Locate the cell with the specified text and output its (x, y) center coordinate. 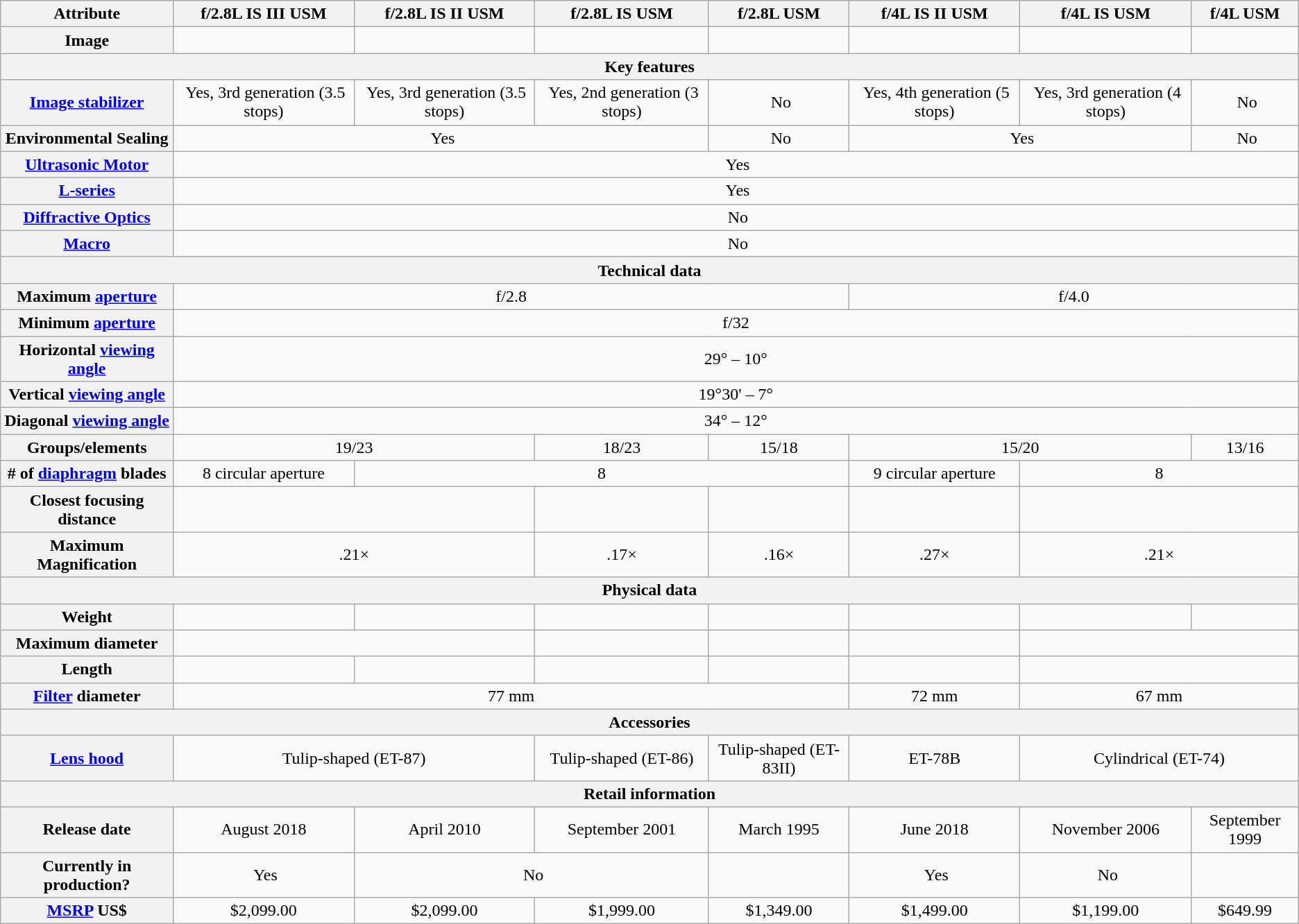
f/4L USM (1245, 14)
Diagonal viewing angle (87, 421)
March 1995 (779, 830)
f/4L IS USM (1106, 14)
f/2.8 (511, 296)
Macro (87, 243)
Yes, 2nd generation (3 stops) (622, 103)
.17× (622, 555)
Tulip-shaped (ET-86) (622, 758)
August 2018 (264, 830)
f/2.8L IS III USM (264, 14)
f/2.8L IS II USM (444, 14)
September 2001 (622, 830)
9 circular aperture (935, 474)
Diffractive Optics (87, 217)
18/23 (622, 447)
Weight (87, 617)
June 2018 (935, 830)
$1,199.00 (1106, 911)
67 mm (1159, 696)
Release date (87, 830)
f/2.8L IS USM (622, 14)
Image stabilizer (87, 103)
Environmental Sealing (87, 138)
# of diaphragm blades (87, 474)
$1,999.00 (622, 911)
72 mm (935, 696)
MSRP US$ (87, 911)
Attribute (87, 14)
19°30' – 7° (736, 395)
f/2.8L USM (779, 14)
Ultrasonic Motor (87, 164)
Physical data (649, 590)
ET-78B (935, 758)
Tulip-shaped (ET-87) (354, 758)
$1,499.00 (935, 911)
Minimum aperture (87, 323)
Retail information (649, 794)
15/20 (1020, 447)
November 2006 (1106, 830)
Maximum diameter (87, 643)
$649.99 (1245, 911)
Vertical viewing angle (87, 395)
Accessories (649, 722)
$1,349.00 (779, 911)
Lens hood (87, 758)
Yes, 4th generation (5 stops) (935, 103)
f/4.0 (1074, 296)
Currently in production? (87, 874)
19/23 (354, 447)
Yes, 3rd generation (4 stops) (1106, 103)
Cylindrical (ET-74) (1159, 758)
15/18 (779, 447)
Closest focusing distance (87, 509)
.27× (935, 555)
Technical data (649, 270)
Length (87, 669)
April 2010 (444, 830)
77 mm (511, 696)
Filter diameter (87, 696)
8 circular aperture (264, 474)
Image (87, 40)
f/4L IS II USM (935, 14)
Maximum Magnification (87, 555)
Key features (649, 67)
Maximum aperture (87, 296)
September 1999 (1245, 830)
f/32 (736, 323)
29° – 10° (736, 358)
34° – 12° (736, 421)
Groups/elements (87, 447)
.16× (779, 555)
13/16 (1245, 447)
Horizontal viewing angle (87, 358)
Tulip-shaped (ET-83II) (779, 758)
L-series (87, 191)
